Identify which cell holds the provided text, then report its [x, y] central coordinate. 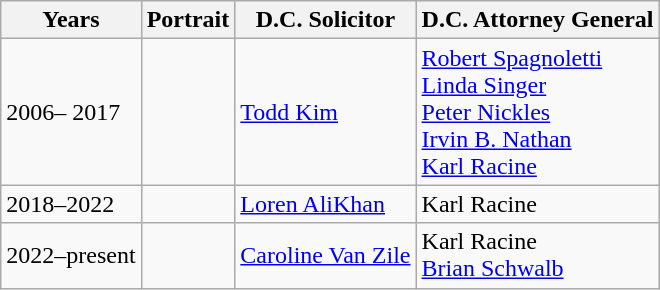
Caroline Van Zile [326, 256]
Years [71, 20]
Portrait [188, 20]
2022–present [71, 256]
D.C. Solicitor [326, 20]
Todd Kim [326, 112]
Robert SpagnolettiLinda SingerPeter NicklesIrvin B. NathanKarl Racine [538, 112]
Loren AliKhan [326, 204]
D.C. Attorney General [538, 20]
2006– 2017 [71, 112]
2018–2022 [71, 204]
Karl RacineBrian Schwalb [538, 256]
Karl Racine [538, 204]
